Scan for the cell matching the given text and deliver its [X, Y] coordinate at center. 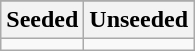
Unseeded [139, 20]
Seeded [42, 20]
